Determine the [x, y] coordinate at the center of the cell enclosing the given text.  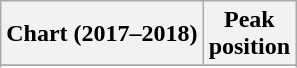
Chart (2017–2018) [102, 34]
Peakposition [249, 34]
